Return (X, Y) of the center of cell containing provided text 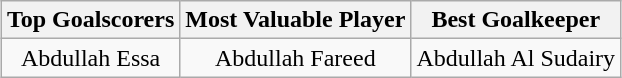
Abdullah Al Sudairy (516, 58)
Best Goalkeeper (516, 20)
Most Valuable Player (296, 20)
Abdullah Fareed (296, 58)
Abdullah Essa (90, 58)
Top Goalscorers (90, 20)
